Extract the (x, y) coordinate from the center of the cell holding the provided text.  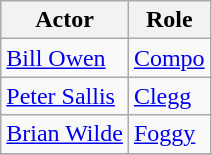
Brian Wilde (65, 134)
Bill Owen (65, 58)
Foggy (169, 134)
Actor (65, 20)
Compo (169, 58)
Clegg (169, 96)
Role (169, 20)
Peter Sallis (65, 96)
